Return the (x, y) coordinate for the center point of the cell that contains the specified text.  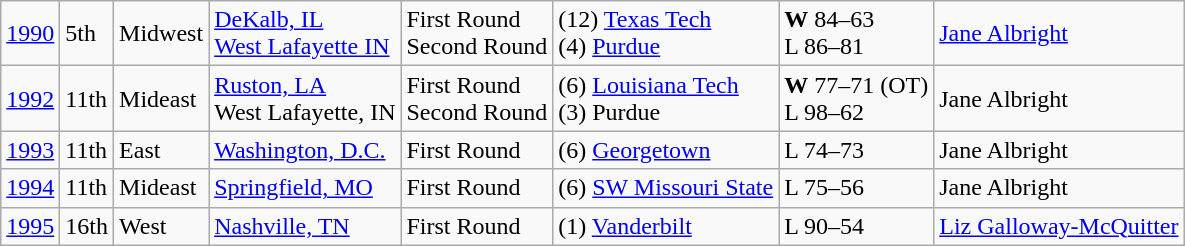
Washington, D.C. (305, 150)
W 84–63L 86–81 (856, 34)
(6) SW Missouri State (666, 188)
1995 (30, 226)
L 90–54 (856, 226)
DeKalb, ILWest Lafayette IN (305, 34)
1990 (30, 34)
West (162, 226)
(6) Georgetown (666, 150)
(6) Louisiana Tech(3) Purdue (666, 98)
Liz Galloway-McQuitter (1059, 226)
16th (87, 226)
5th (87, 34)
(12) Texas Tech(4) Purdue (666, 34)
Nashville, TN (305, 226)
(1) Vanderbilt (666, 226)
Springfield, MO (305, 188)
1993 (30, 150)
East (162, 150)
1992 (30, 98)
L 74–73 (856, 150)
Midwest (162, 34)
L 75–56 (856, 188)
Ruston, LAWest Lafayette, IN (305, 98)
1994 (30, 188)
W 77–71 (OT)L 98–62 (856, 98)
